Scan for the cell matching the given text and deliver its (X, Y) coordinate at center. 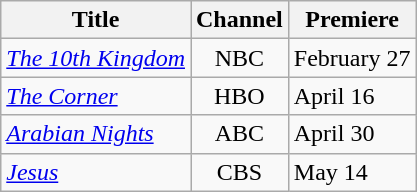
Title (96, 20)
NBC (239, 58)
The 10th Kingdom (96, 58)
April 30 (352, 134)
Premiere (352, 20)
CBS (239, 172)
Arabian Nights (96, 134)
May 14 (352, 172)
April 16 (352, 96)
February 27 (352, 58)
Channel (239, 20)
ABC (239, 134)
The Corner (96, 96)
Jesus (96, 172)
HBO (239, 96)
